Extract the (X, Y) coordinate from the center of the cell holding the provided text.  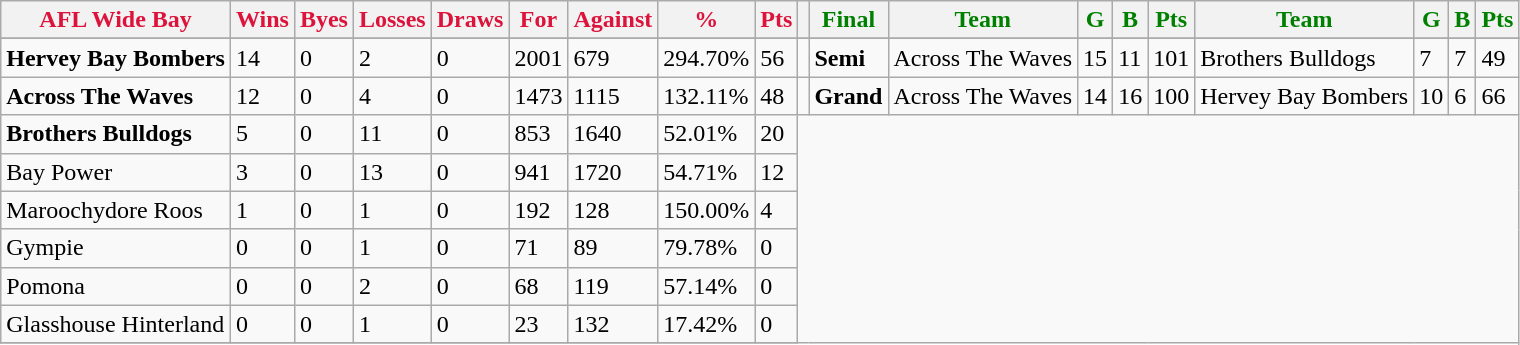
Pomona (116, 286)
1473 (538, 96)
Final (848, 20)
Semi (848, 58)
71 (538, 248)
Glasshouse Hinterland (116, 324)
Draws (470, 20)
1720 (613, 172)
Against (613, 20)
16 (1130, 96)
192 (538, 210)
Wins (262, 20)
6 (1462, 96)
13 (392, 172)
15 (1096, 58)
1115 (613, 96)
89 (613, 248)
10 (1432, 96)
3 (262, 172)
101 (1172, 58)
132 (613, 324)
Gympie (116, 248)
100 (1172, 96)
68 (538, 286)
52.01% (706, 134)
5 (262, 134)
66 (1498, 96)
57.14% (706, 286)
17.42% (706, 324)
679 (613, 58)
% (706, 20)
150.00% (706, 210)
119 (613, 286)
79.78% (706, 248)
49 (1498, 58)
Losses (392, 20)
54.71% (706, 172)
20 (776, 134)
48 (776, 96)
128 (613, 210)
AFL Wide Bay (116, 20)
Maroochydore Roos (116, 210)
294.70% (706, 58)
941 (538, 172)
132.11% (706, 96)
853 (538, 134)
56 (776, 58)
1640 (613, 134)
Byes (324, 20)
Grand (848, 96)
For (538, 20)
Bay Power (116, 172)
2001 (538, 58)
23 (538, 324)
